Search for the cell housing the specified text and yield its [X, Y] center coordinate. 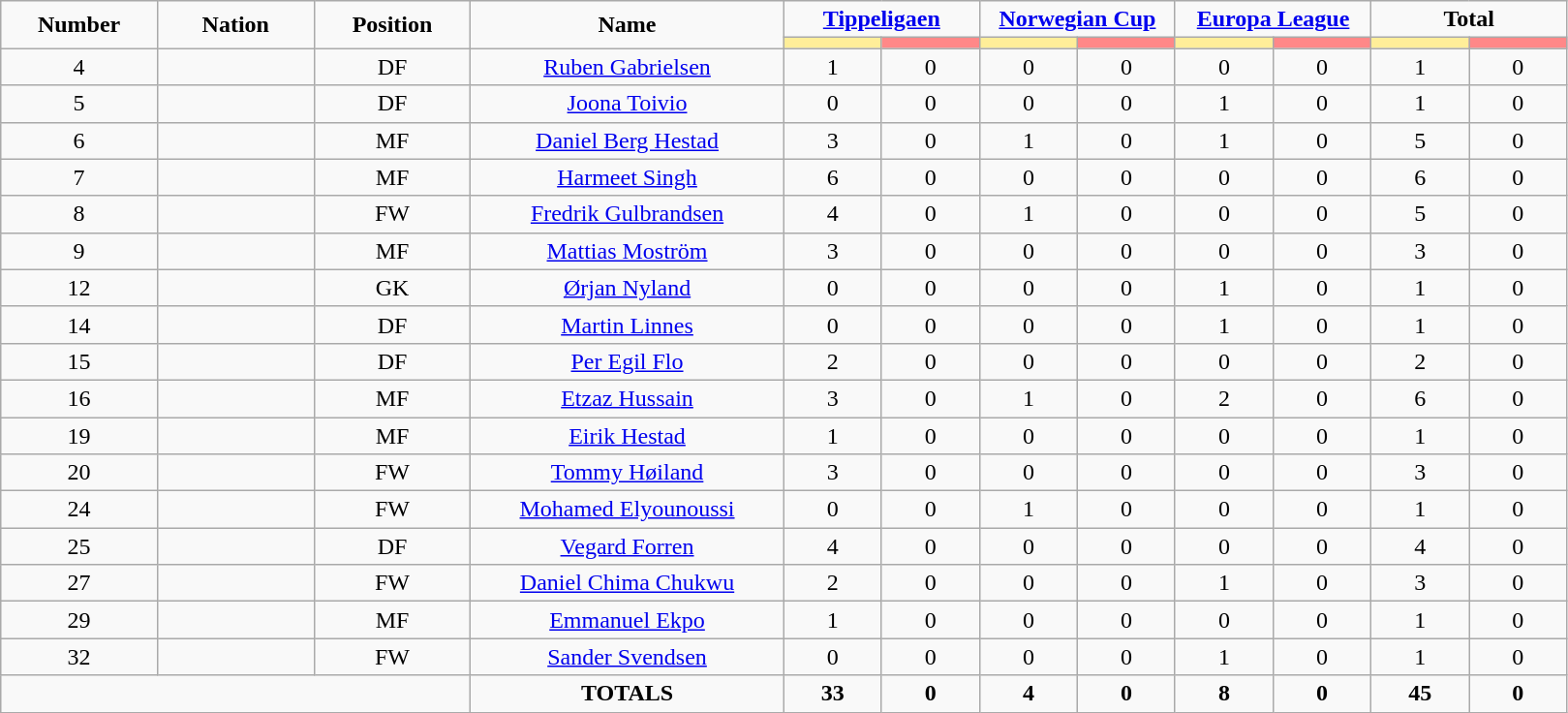
TOTALS [628, 694]
Position [392, 25]
Ruben Gabrielsen [628, 67]
14 [79, 325]
Number [79, 25]
Emmanuel Ekpo [628, 620]
Vegard Forren [628, 546]
20 [79, 473]
Etzaz Hussain [628, 398]
Daniel Chima Chukwu [628, 583]
GK [392, 288]
Total [1469, 19]
Tippeligaen [881, 19]
19 [79, 435]
Per Egil Flo [628, 361]
Sander Svendsen [628, 657]
9 [79, 251]
Daniel Berg Hestad [628, 140]
Joona Toivio [628, 104]
16 [79, 398]
Ørjan Nyland [628, 288]
15 [79, 361]
12 [79, 288]
24 [79, 510]
33 [833, 694]
Harmeet Singh [628, 177]
Norwegian Cup [1077, 19]
32 [79, 657]
29 [79, 620]
Eirik Hestad [628, 435]
25 [79, 546]
Martin Linnes [628, 325]
Tommy Høiland [628, 473]
27 [79, 583]
Mohamed Elyounoussi [628, 510]
Nation [235, 25]
45 [1420, 694]
Europa League [1273, 19]
Name [628, 25]
7 [79, 177]
Mattias Moström [628, 251]
Fredrik Gulbrandsen [628, 214]
